Search for the cell housing the specified text and yield its [x, y] center coordinate. 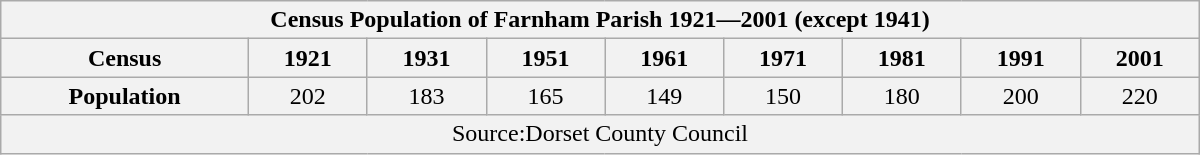
220 [1140, 96]
149 [664, 96]
Source:Dorset County Council [600, 134]
1991 [1020, 58]
183 [426, 96]
1981 [902, 58]
165 [546, 96]
1921 [308, 58]
1931 [426, 58]
180 [902, 96]
200 [1020, 96]
Census [125, 58]
Census Population of Farnham Parish 1921—2001 (except 1941) [600, 20]
202 [308, 96]
2001 [1140, 58]
1971 [784, 58]
Population [125, 96]
1951 [546, 58]
1961 [664, 58]
150 [784, 96]
